From the cell containing the given text, extract its center point as [x, y] coordinate. 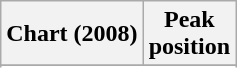
Chart (2008) [72, 34]
Peak position [189, 34]
